Provide the [x, y] coordinate of the cell's center where the given text is located.  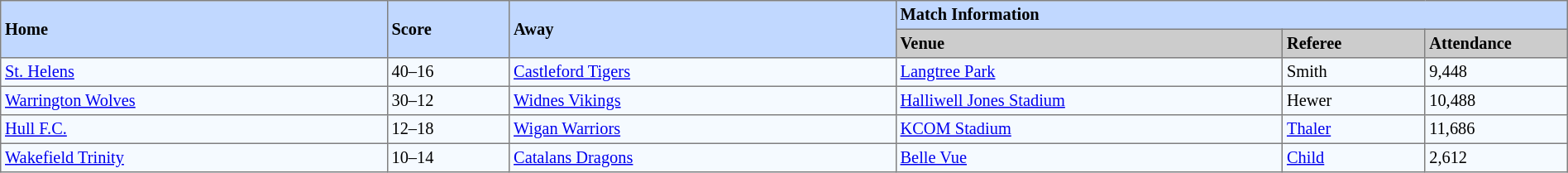
Wigan Warriors [703, 129]
11,686 [1496, 129]
2,612 [1496, 157]
Child [1354, 157]
Smith [1354, 72]
Halliwell Jones Stadium [1088, 100]
Wakefield Trinity [194, 157]
30–12 [448, 100]
10–14 [448, 157]
Warrington Wolves [194, 100]
40–16 [448, 72]
Hull F.C. [194, 129]
Belle Vue [1088, 157]
Match Information [1231, 15]
KCOM Stadium [1088, 129]
Catalans Dragons [703, 157]
Thaler [1354, 129]
Home [194, 30]
12–18 [448, 129]
Venue [1088, 43]
Castleford Tigers [703, 72]
Hewer [1354, 100]
Referee [1354, 43]
Score [448, 30]
9,448 [1496, 72]
Away [703, 30]
St. Helens [194, 72]
Widnes Vikings [703, 100]
Attendance [1496, 43]
10,488 [1496, 100]
Langtree Park [1088, 72]
